Scan for the cell matching the given text and deliver its (x, y) coordinate at center. 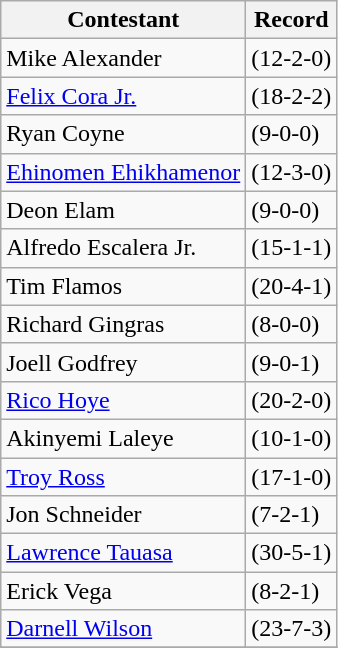
(23-7-3) (292, 629)
Lawrence Tauasa (124, 553)
Darnell Wilson (124, 629)
(7-2-1) (292, 515)
Record (292, 20)
(10-1-0) (292, 438)
Jon Schneider (124, 515)
Mike Alexander (124, 58)
(30-5-1) (292, 553)
Erick Vega (124, 591)
Felix Cora Jr. (124, 96)
(9-0-1) (292, 362)
Joell Godfrey (124, 362)
Ehinomen Ehikhamenor (124, 172)
Alfredo Escalera Jr. (124, 248)
(12-3-0) (292, 172)
(17-1-0) (292, 477)
(20-4-1) (292, 286)
Tim Flamos (124, 286)
(12-2-0) (292, 58)
Contestant (124, 20)
(20-2-0) (292, 400)
Rico Hoye (124, 400)
(15-1-1) (292, 248)
(18-2-2) (292, 96)
Akinyemi Laleye (124, 438)
Ryan Coyne (124, 134)
Deon Elam (124, 210)
Troy Ross (124, 477)
Richard Gingras (124, 324)
(8-0-0) (292, 324)
(8-2-1) (292, 591)
